Scan for the cell matching the given text and deliver its [x, y] coordinate at center. 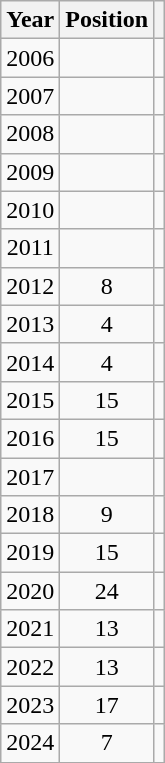
2015 [30, 400]
17 [107, 705]
2010 [30, 210]
8 [107, 286]
2024 [30, 743]
2006 [30, 58]
7 [107, 743]
2013 [30, 324]
2019 [30, 553]
2012 [30, 286]
2018 [30, 515]
2011 [30, 248]
2021 [30, 629]
2009 [30, 172]
2022 [30, 667]
2017 [30, 477]
Year [30, 20]
24 [107, 591]
Position [107, 20]
2020 [30, 591]
2008 [30, 134]
2014 [30, 362]
2016 [30, 438]
2023 [30, 705]
2007 [30, 96]
9 [107, 515]
